From the cell containing the given text, extract its center point as (X, Y) coordinate. 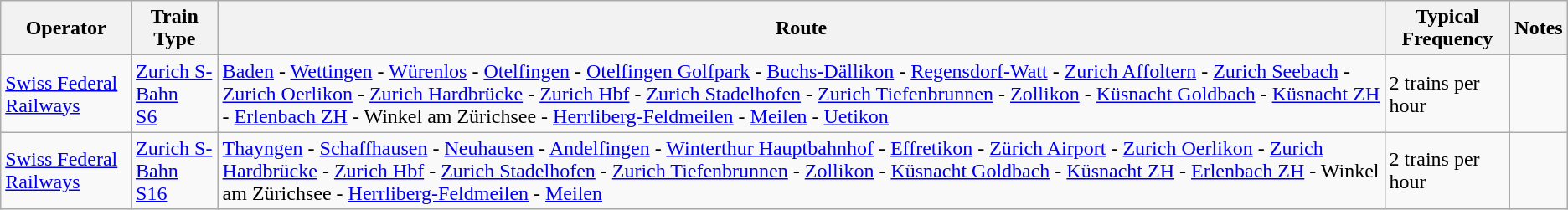
Route (801, 28)
Operator (66, 28)
Zurich S-BahnS6 (175, 94)
Train Type (175, 28)
Typical Frequency (1447, 28)
Zurich S-BahnS16 (175, 171)
Notes (1539, 28)
